Scan for the cell matching the given text and deliver its [X, Y] coordinate at center. 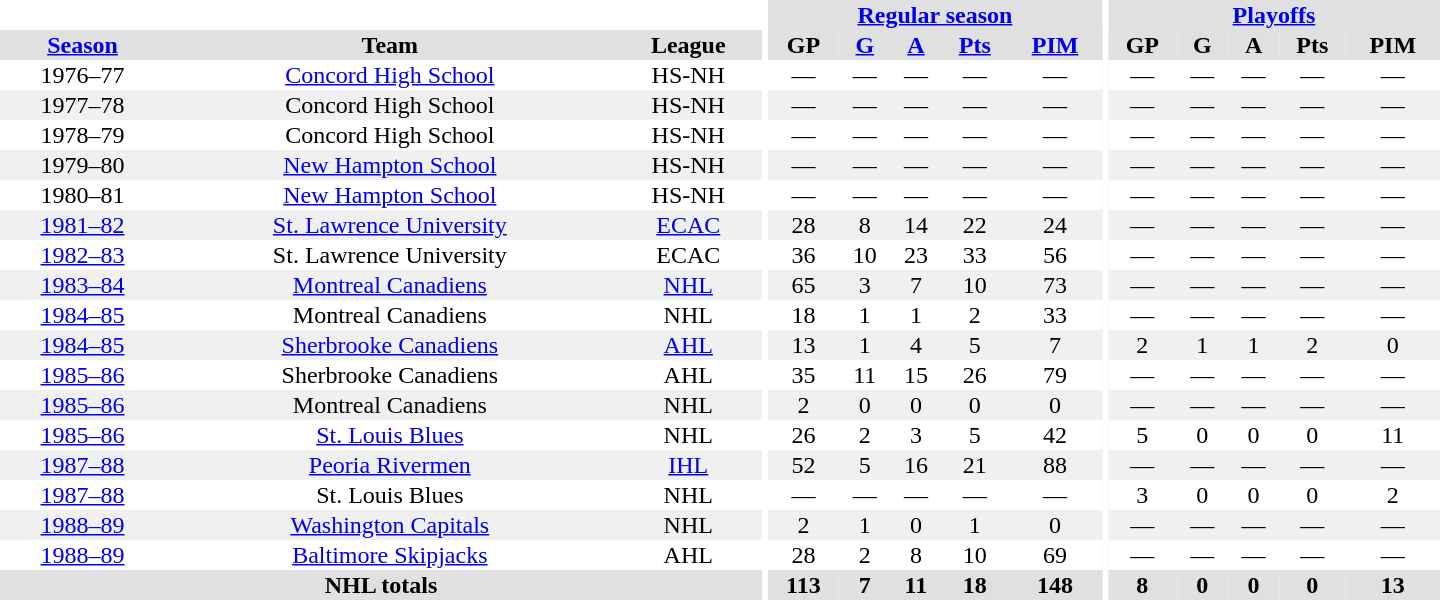
148 [1055, 585]
4 [916, 345]
73 [1055, 285]
1980–81 [82, 195]
League [688, 45]
Regular season [936, 15]
1982–83 [82, 255]
16 [916, 465]
14 [916, 225]
Season [82, 45]
79 [1055, 375]
1979–80 [82, 165]
Baltimore Skipjacks [390, 555]
23 [916, 255]
1983–84 [82, 285]
56 [1055, 255]
1978–79 [82, 135]
36 [804, 255]
NHL totals [381, 585]
24 [1055, 225]
35 [804, 375]
21 [975, 465]
113 [804, 585]
52 [804, 465]
22 [975, 225]
Playoffs [1274, 15]
42 [1055, 435]
IHL [688, 465]
1981–82 [82, 225]
Peoria Rivermen [390, 465]
1977–78 [82, 105]
15 [916, 375]
88 [1055, 465]
65 [804, 285]
1976–77 [82, 75]
69 [1055, 555]
Washington Capitals [390, 525]
Team [390, 45]
